Find where the given text appears and provide that cell's center as (X, Y) coordinate. 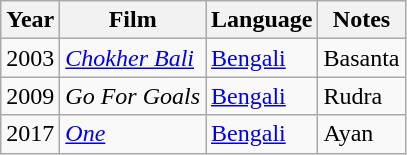
Year (30, 20)
Rudra (362, 96)
Chokher Bali (133, 58)
Go For Goals (133, 96)
Language (262, 20)
One (133, 134)
2017 (30, 134)
2009 (30, 96)
2003 (30, 58)
Film (133, 20)
Notes (362, 20)
Basanta (362, 58)
Ayan (362, 134)
